Find where the given text appears and provide that cell's center as [x, y] coordinate. 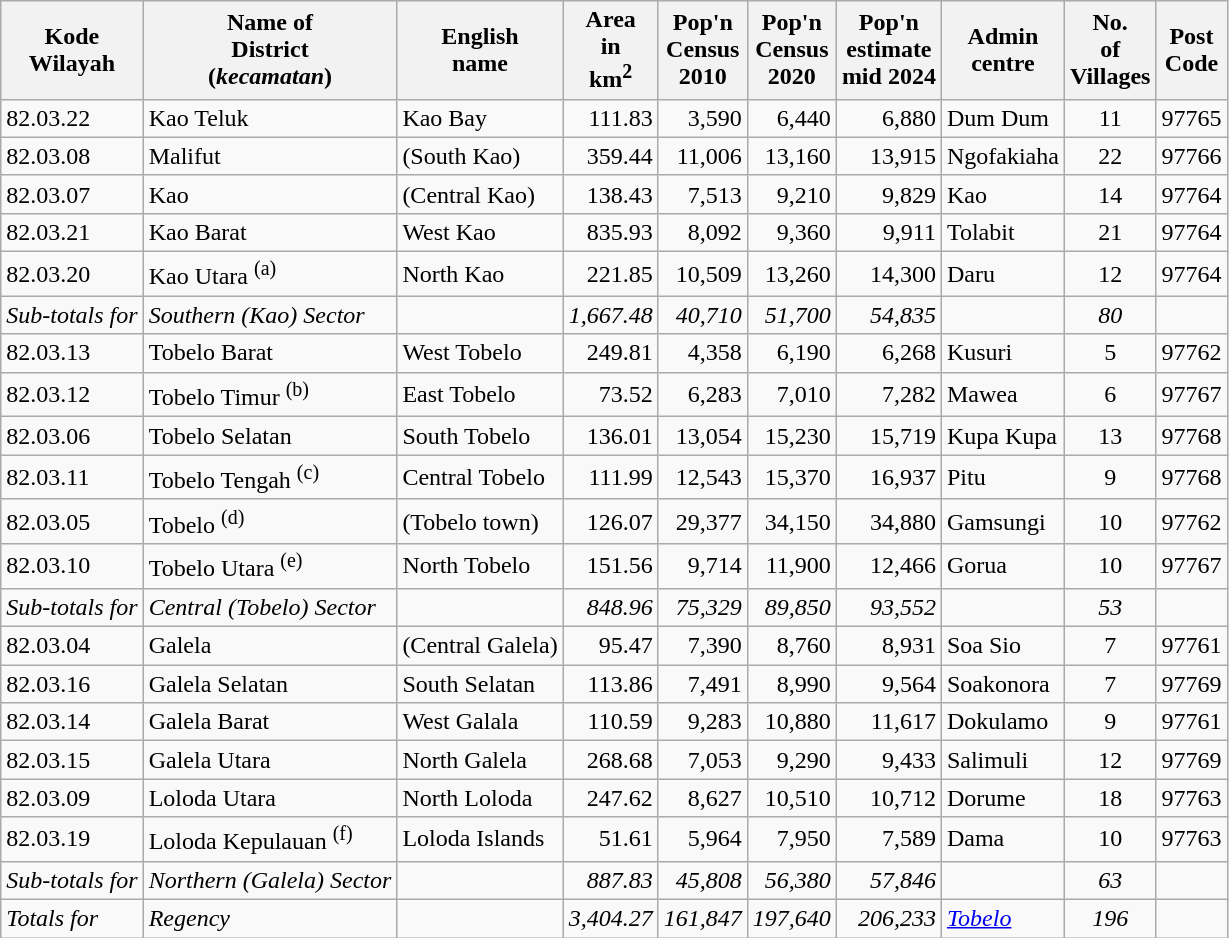
5 [1110, 353]
82.03.15 [72, 760]
82.03.06 [72, 436]
6,283 [702, 394]
6,880 [888, 118]
6,268 [888, 353]
Kode Wilayah [72, 50]
7,010 [792, 394]
138.43 [610, 194]
82.03.12 [72, 394]
51,700 [792, 315]
82.03.09 [72, 798]
89,850 [792, 608]
82.03.05 [72, 522]
Tobelo Selatan [270, 436]
11,900 [792, 566]
8,931 [888, 646]
9,564 [888, 684]
9,360 [792, 232]
12,466 [888, 566]
Kao Barat [270, 232]
Tobelo [1002, 919]
206,233 [888, 919]
196 [1110, 919]
Kupa Kupa [1002, 436]
45,808 [702, 880]
8,760 [792, 646]
9,290 [792, 760]
93,552 [888, 608]
West Tobelo [480, 353]
Galela [270, 646]
(South Kao) [480, 156]
12,543 [702, 478]
75,329 [702, 608]
4,358 [702, 353]
Dokulamo [1002, 722]
126.07 [610, 522]
111.83 [610, 118]
7,282 [888, 394]
10,510 [792, 798]
13 [1110, 436]
8,092 [702, 232]
Englishname [480, 50]
56,380 [792, 880]
Regency [270, 919]
Dum Dum [1002, 118]
11,006 [702, 156]
82.03.07 [72, 194]
Galela Selatan [270, 684]
Central (Tobelo) Sector [270, 608]
82.03.10 [72, 566]
Tobelo Barat [270, 353]
Tobelo (d) [270, 522]
Central Tobelo [480, 478]
Pop'nestimatemid 2024 [888, 50]
82.03.20 [72, 274]
15,370 [792, 478]
Totals for [72, 919]
11 [1110, 118]
13,260 [792, 274]
7,589 [888, 840]
PostCode [1192, 50]
6 [1110, 394]
Pop'nCensus2010 [702, 50]
Gorua [1002, 566]
51.61 [610, 840]
Loloda Utara [270, 798]
110.59 [610, 722]
9,433 [888, 760]
7,390 [702, 646]
15,719 [888, 436]
8,990 [792, 684]
Loloda Kepulauan (f) [270, 840]
18 [1110, 798]
9,829 [888, 194]
136.01 [610, 436]
247.62 [610, 798]
151.56 [610, 566]
22 [1110, 156]
10,880 [792, 722]
82.03.11 [72, 478]
South Selatan [480, 684]
North Kao [480, 274]
848.96 [610, 608]
82.03.21 [72, 232]
14 [1110, 194]
7,491 [702, 684]
(Central Kao) [480, 194]
Loloda Islands [480, 840]
Pitu [1002, 478]
82.03.04 [72, 646]
34,880 [888, 522]
82.03.16 [72, 684]
North Tobelo [480, 566]
(Central Galela) [480, 646]
(Tobelo town) [480, 522]
8,627 [702, 798]
Malifut [270, 156]
Kao Bay [480, 118]
Soa Sio [1002, 646]
10,712 [888, 798]
268.68 [610, 760]
3,590 [702, 118]
95.47 [610, 646]
161,847 [702, 919]
Tolabit [1002, 232]
9,714 [702, 566]
97766 [1192, 156]
Name ofDistrict(kecamatan) [270, 50]
13,160 [792, 156]
West Galala [480, 722]
Mawea [1002, 394]
Tobelo Utara (e) [270, 566]
West Kao [480, 232]
82.03.08 [72, 156]
Area in km2 [610, 50]
1,667.48 [610, 315]
21 [1110, 232]
Admin centre [1002, 50]
40,710 [702, 315]
Salimuli [1002, 760]
249.81 [610, 353]
Tobelo Timur (b) [270, 394]
Northern (Galela) Sector [270, 880]
Pop'nCensus2020 [792, 50]
East Tobelo [480, 394]
82.03.19 [72, 840]
9,210 [792, 194]
7,053 [702, 760]
Kusuri [1002, 353]
54,835 [888, 315]
9,283 [702, 722]
13,915 [888, 156]
835.93 [610, 232]
Kao Teluk [270, 118]
South Tobelo [480, 436]
82.03.13 [72, 353]
Kao Utara (a) [270, 274]
Dama [1002, 840]
82.03.14 [72, 722]
887.83 [610, 880]
97765 [1192, 118]
6,190 [792, 353]
63 [1110, 880]
Southern (Kao) Sector [270, 315]
53 [1110, 608]
Galela Utara [270, 760]
14,300 [888, 274]
3,404.27 [610, 919]
7,513 [702, 194]
73.52 [610, 394]
7,950 [792, 840]
Tobelo Tengah (c) [270, 478]
North Loloda [480, 798]
Ngofakiaha [1002, 156]
15,230 [792, 436]
197,640 [792, 919]
9,911 [888, 232]
113.86 [610, 684]
359.44 [610, 156]
Dorume [1002, 798]
11,617 [888, 722]
Gamsungi [1002, 522]
Daru [1002, 274]
No. ofVillages [1110, 50]
Galela Barat [270, 722]
34,150 [792, 522]
5,964 [702, 840]
Soakonora [1002, 684]
57,846 [888, 880]
111.99 [610, 478]
29,377 [702, 522]
221.85 [610, 274]
16,937 [888, 478]
13,054 [702, 436]
North Galela [480, 760]
82.03.22 [72, 118]
10,509 [702, 274]
80 [1110, 315]
6,440 [792, 118]
